Return the [x, y] coordinate for the center point of the cell that contains the specified text.  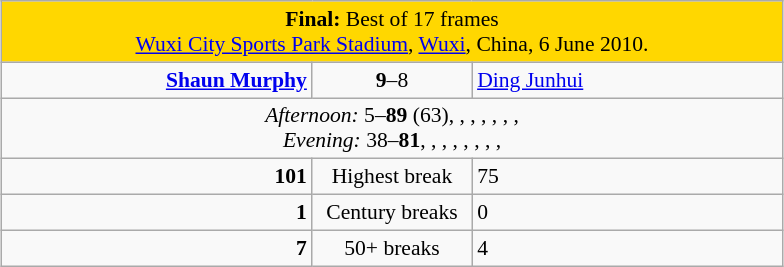
0 [627, 213]
Ding Junhui [627, 80]
7 [157, 248]
Shaun Murphy [157, 80]
Highest break [392, 177]
Century breaks [392, 213]
Afternoon: 5–89 (63), , , , , , , Evening: 38–81, , , , , , , , [392, 128]
101 [157, 177]
1 [157, 213]
4 [627, 248]
75 [627, 177]
50+ breaks [392, 248]
9–8 [392, 80]
Final: Best of 17 framesWuxi City Sports Park Stadium, Wuxi, China, 6 June 2010. [392, 32]
